Extract the (x, y) coordinate from the center of the cell holding the provided text.  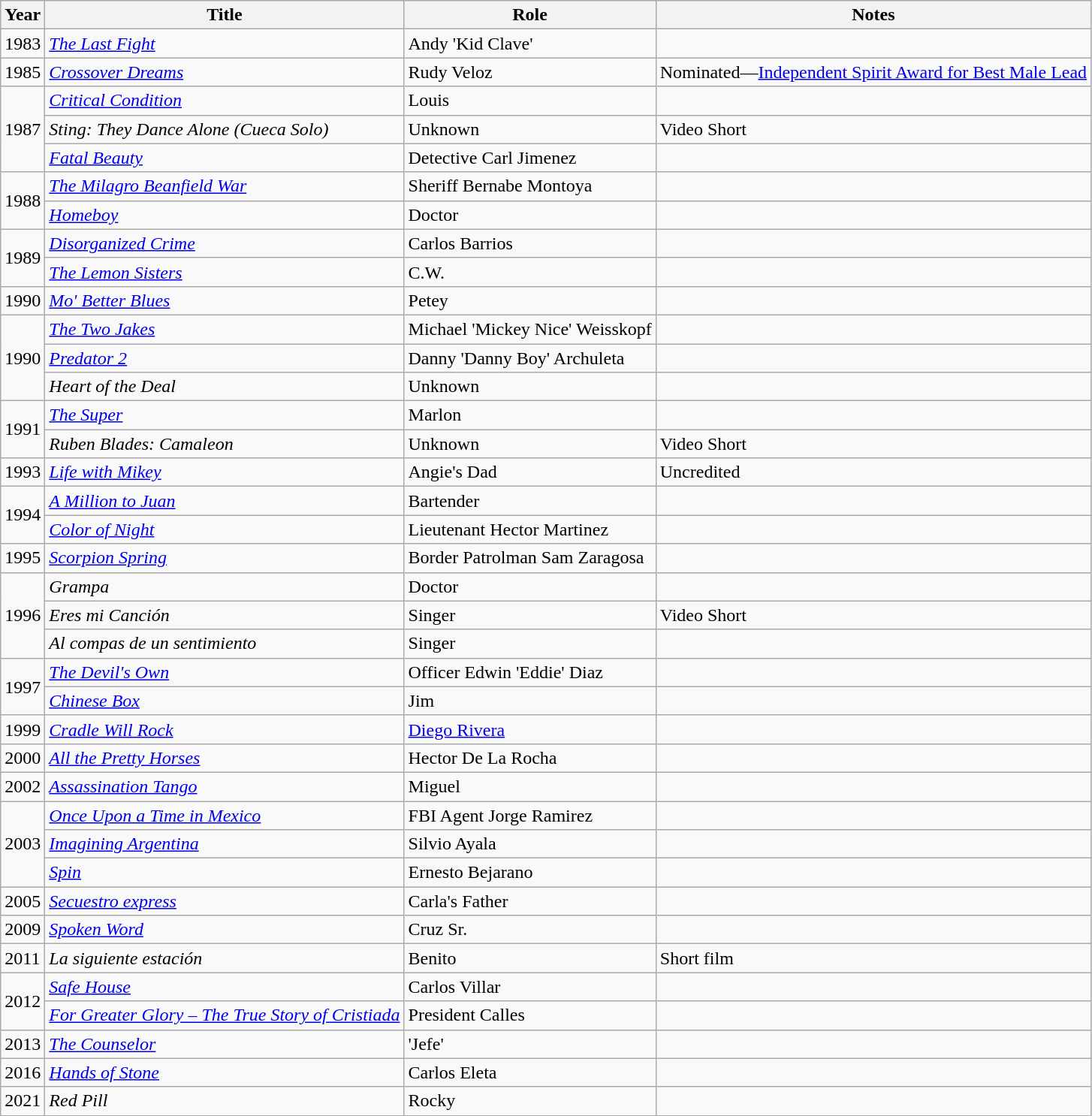
Mo' Better Blues (225, 300)
Safe House (225, 987)
Miguel (530, 786)
1993 (23, 472)
Grampa (225, 587)
Heart of the Deal (225, 387)
1988 (23, 201)
Assassination Tango (225, 786)
Cradle Will Rock (225, 729)
'Jefe' (530, 1044)
Spoken Word (225, 930)
Michael 'Mickey Nice' Weisskopf (530, 329)
Chinese Box (225, 701)
Carlos Villar (530, 987)
Uncredited (873, 472)
The Lemon Sisters (225, 272)
For Greater Glory – The True Story of Cristiada (225, 1015)
1996 (23, 615)
Nominated—Independent Spirit Award for Best Male Lead (873, 72)
Red Pill (225, 1101)
Sheriff Bernabe Montoya (530, 186)
President Calles (530, 1015)
2011 (23, 958)
C.W. (530, 272)
All the Pretty Horses (225, 758)
Crossover Dreams (225, 72)
Sting: They Dance Alone (Cueca Solo) (225, 129)
Color of Night (225, 529)
Border Patrolman Sam Zaragosa (530, 558)
Al compas de un sentimiento (225, 644)
Andy 'Kid Clave' (530, 44)
2005 (23, 901)
1985 (23, 72)
Danny 'Danny Boy' Archuleta (530, 358)
The Two Jakes (225, 329)
Jim (530, 701)
Title (225, 15)
1991 (23, 430)
Short film (873, 958)
1994 (23, 515)
Carlos Barrios (530, 243)
2013 (23, 1044)
Scorpion Spring (225, 558)
Role (530, 15)
2000 (23, 758)
Silvio Ayala (530, 844)
1983 (23, 44)
Imagining Argentina (225, 844)
Diego Rivera (530, 729)
1995 (23, 558)
Disorganized Crime (225, 243)
Ernesto Bejarano (530, 873)
2003 (23, 843)
1987 (23, 129)
Rocky (530, 1101)
2021 (23, 1101)
Officer Edwin 'Eddie' Diaz (530, 672)
Once Upon a Time in Mexico (225, 815)
1999 (23, 729)
Cruz Sr. (530, 930)
1997 (23, 686)
The Super (225, 415)
The Milagro Beanfield War (225, 186)
Spin (225, 873)
Hector De La Rocha (530, 758)
The Devil's Own (225, 672)
FBI Agent Jorge Ramirez (530, 815)
Predator 2 (225, 358)
Lieutenant Hector Martinez (530, 529)
Marlon (530, 415)
Critical Condition (225, 101)
La siguiente estación (225, 958)
Homeboy (225, 215)
Carlos Eleta (530, 1072)
2002 (23, 786)
Angie's Dad (530, 472)
Detective Carl Jimenez (530, 158)
2016 (23, 1072)
Fatal Beauty (225, 158)
Year (23, 15)
2009 (23, 930)
The Counselor (225, 1044)
A Million to Juan (225, 501)
Secuestro express (225, 901)
Hands of Stone (225, 1072)
Benito (530, 958)
Life with Mikey (225, 472)
The Last Fight (225, 44)
Louis (530, 101)
Petey (530, 300)
Bartender (530, 501)
Carla's Father (530, 901)
Eres mi Canción (225, 615)
Ruben Blades: Camaleon (225, 444)
Notes (873, 15)
1989 (23, 258)
Rudy Veloz (530, 72)
2012 (23, 1001)
